From the cell containing the given text, extract its center point as [x, y] coordinate. 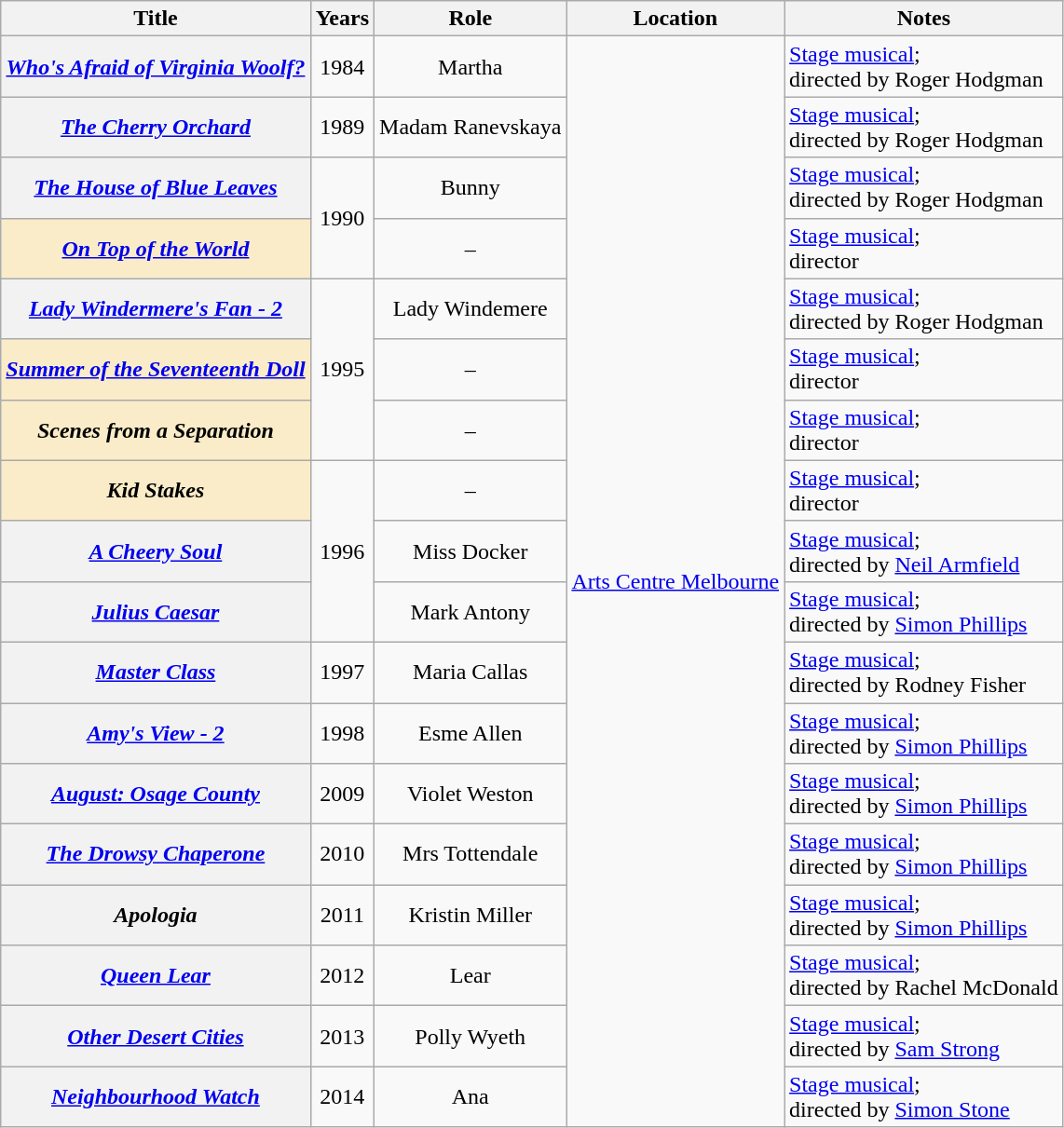
Scenes from a Separation [156, 430]
Role [471, 19]
2011 [342, 915]
Ana [471, 1097]
Master Class [156, 673]
Apologia [156, 915]
Polly Wyeth [471, 1036]
1990 [342, 218]
Esme Allen [471, 732]
2010 [342, 855]
Julius Caesar [156, 611]
2014 [342, 1097]
Other Desert Cities [156, 1036]
Lear [471, 976]
1997 [342, 673]
A Cheery Soul [156, 551]
1989 [342, 127]
Kristin Miller [471, 915]
Bunny [471, 188]
Arts Centre Melbourne [675, 581]
Stage musical;directed by Neil Armfield [924, 551]
Miss Docker [471, 551]
Amy's View - 2 [156, 732]
Who's Afraid of Virginia Woolf? [156, 67]
1996 [342, 551]
The Cherry Orchard [156, 127]
Stage musical;directed by Simon Stone [924, 1097]
Mark Antony [471, 611]
Stage musical;directed by Rodney Fisher [924, 673]
2012 [342, 976]
1998 [342, 732]
Stage musical;directed by Rachel McDonald [924, 976]
Kid Stakes [156, 490]
Years [342, 19]
The Drowsy Chaperone [156, 855]
2013 [342, 1036]
Title [156, 19]
Lady Windermere's Fan - 2 [156, 309]
The House of Blue Leaves [156, 188]
On Top of the World [156, 248]
Summer of the Seventeenth Doll [156, 369]
August: Osage County [156, 794]
Mrs Tottendale [471, 855]
Martha [471, 67]
Maria Callas [471, 673]
Stage musical;directed by Sam Strong [924, 1036]
Notes [924, 19]
1984 [342, 67]
1995 [342, 369]
Neighbourhood Watch [156, 1097]
2009 [342, 794]
Location [675, 19]
Queen Lear [156, 976]
Madam Ranevskaya [471, 127]
Violet Weston [471, 794]
Lady Windemere [471, 309]
